For the text-containing cell, return its midpoint in [x, y] coordinate format. 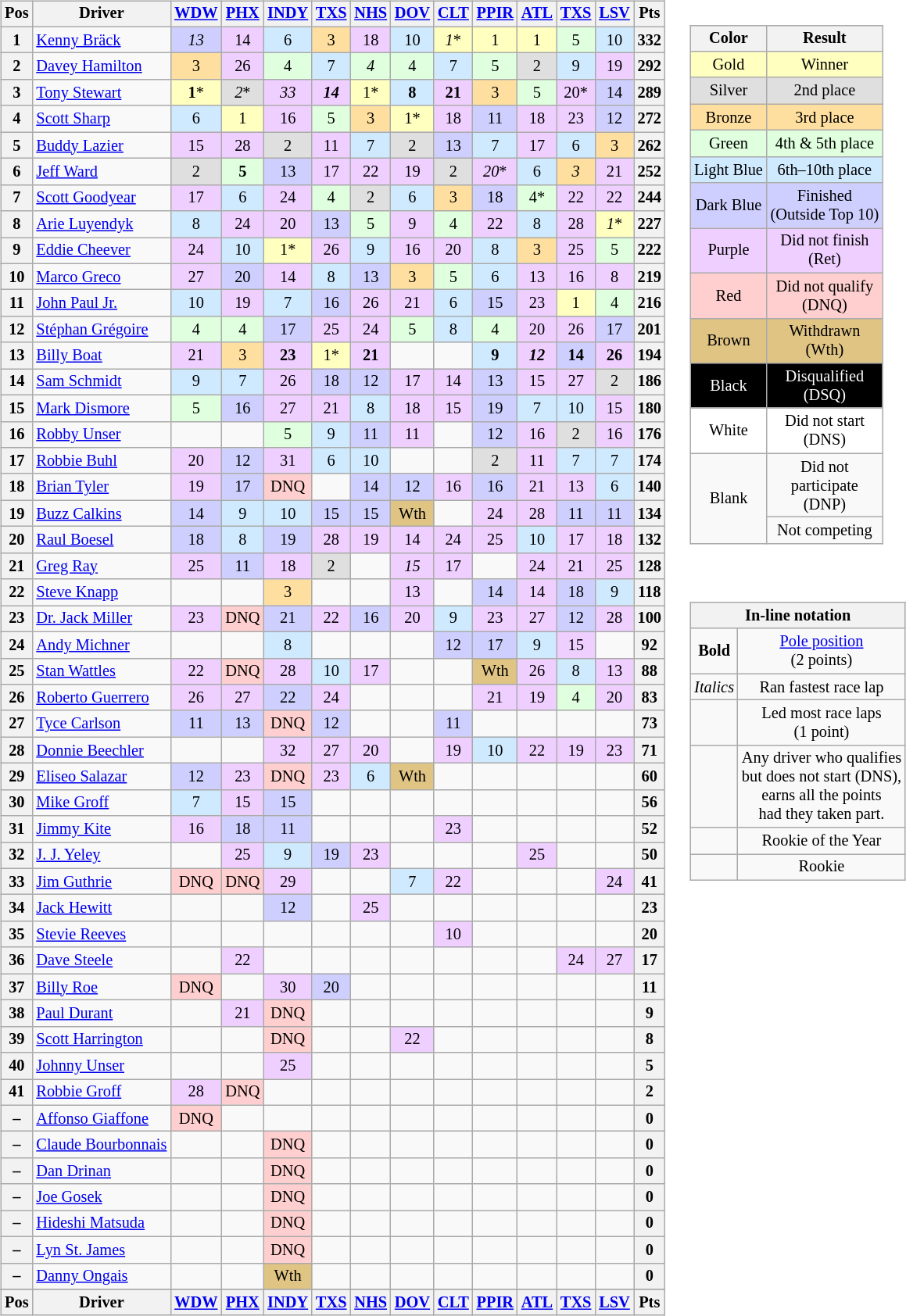
John Paul Jr. [102, 303]
Buzz Calkins [102, 513]
244 [650, 198]
In-line notation [797, 616]
Danny Ongais [102, 1276]
2nd place [825, 91]
50 [650, 856]
Jimmy Kite [102, 829]
Dark Blue [729, 206]
Stevie Reeves [102, 935]
83 [650, 698]
92 [650, 645]
Robbie Groff [102, 1092]
Joe Gosek [102, 1197]
Paul Durant [102, 1014]
34 [16, 908]
Bronze [729, 117]
40 [16, 1066]
Withdrawn(Wth) [825, 341]
52 [650, 829]
Did notparticipate(DNP) [825, 485]
Billy Boat [102, 356]
Result [825, 38]
Eddie Cheever [102, 251]
4* [537, 198]
132 [650, 540]
174 [650, 461]
Silver [729, 91]
6th–10th place [825, 170]
186 [650, 382]
3rd place [825, 117]
Did not start(DNS) [825, 431]
J. J. Yeley [102, 856]
Gold [729, 65]
71 [650, 750]
60 [650, 777]
Jack Hewitt [102, 908]
118 [650, 592]
292 [650, 66]
Black [729, 386]
128 [650, 566]
Sam Schmidt [102, 382]
194 [650, 356]
Scott Sharp [102, 119]
Disqualified(DSQ) [825, 386]
Purple [729, 251]
4th & 5th place [825, 144]
Italics [714, 687]
Davey Hamilton [102, 66]
Jeff Ward [102, 172]
Did not finish(Ret) [825, 251]
216 [650, 303]
Billy Roe [102, 987]
Tony Stewart [102, 93]
Mark Dismore [102, 408]
Did not qualify(DNQ) [825, 295]
56 [650, 803]
Bold [714, 651]
Color [729, 38]
Mike Groff [102, 803]
Scott Harrington [102, 1039]
Raul Boesel [102, 540]
Arie Luyendyk [102, 224]
36 [16, 960]
Ran fastest race lap [822, 687]
176 [650, 434]
252 [650, 172]
Roberto Guerrero [102, 698]
White [729, 431]
73 [650, 724]
Rookie of the Year [822, 841]
Pole position(2 points) [822, 651]
Jim Guthrie [102, 882]
Stéphan Grégoire [102, 330]
Blank [729, 499]
Green [729, 144]
88 [650, 671]
35 [16, 935]
Marco Greco [102, 277]
222 [650, 251]
Robby Unser [102, 434]
39 [16, 1039]
Hideshi Matsuda [102, 1224]
Kenny Bräck [102, 40]
Affonso Giaffone [102, 1118]
Brian Tyler [102, 487]
201 [650, 330]
Led most race laps(1 point) [822, 723]
272 [650, 119]
219 [650, 277]
38 [16, 1014]
2* [242, 93]
Steve Knapp [102, 592]
Donnie Beechler [102, 750]
Robbie Buhl [102, 461]
140 [650, 487]
180 [650, 408]
Stan Wattles [102, 671]
Scott Goodyear [102, 198]
Red [729, 295]
Lyn St. James [102, 1250]
262 [650, 145]
Light Blue [729, 170]
Any driver who qualifiesbut does not start (DNS),earns all the pointshad they taken part. [822, 786]
Rookie [822, 867]
Tyce Carlson [102, 724]
Claude Bourbonnais [102, 1145]
Buddy Lazier [102, 145]
Winner [825, 65]
Johnny Unser [102, 1066]
Dave Steele [102, 960]
134 [650, 513]
Dan Drinan [102, 1171]
Finished(Outside Top 10) [825, 206]
Not competing [825, 531]
Andy Michner [102, 645]
227 [650, 224]
Eliseo Salazar [102, 777]
Brown [729, 341]
Dr. Jack Miller [102, 619]
332 [650, 40]
Greg Ray [102, 566]
100 [650, 619]
37 [16, 987]
289 [650, 93]
